Detect which cell encompasses the target text, then output its (X, Y) center coordinate. 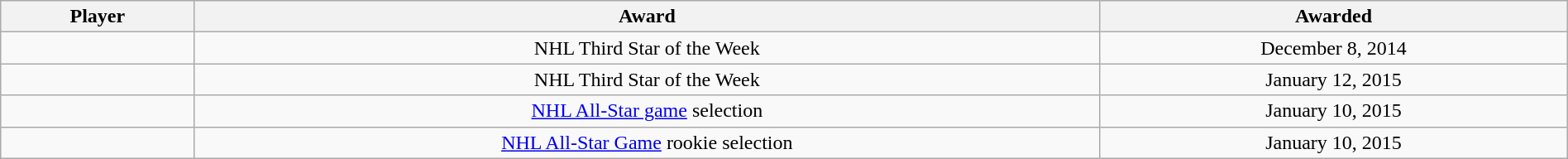
Awarded (1333, 17)
NHL All-Star Game rookie selection (647, 142)
January 12, 2015 (1333, 79)
NHL All-Star game selection (647, 111)
December 8, 2014 (1333, 48)
Player (98, 17)
Award (647, 17)
